Capture the cell that displays the provided text and extract its [x, y] central coordinate. 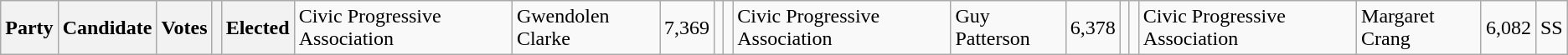
6,378 [1092, 28]
6,082 [1508, 28]
Gwendolen Clarke [585, 28]
Elected [258, 28]
Guy Patterson [1008, 28]
Candidate [107, 28]
SS [1551, 28]
7,369 [687, 28]
Party [29, 28]
Margaret Crang [1419, 28]
Votes [184, 28]
